Provide the [x, y] coordinate of the cell's center where the given text is located.  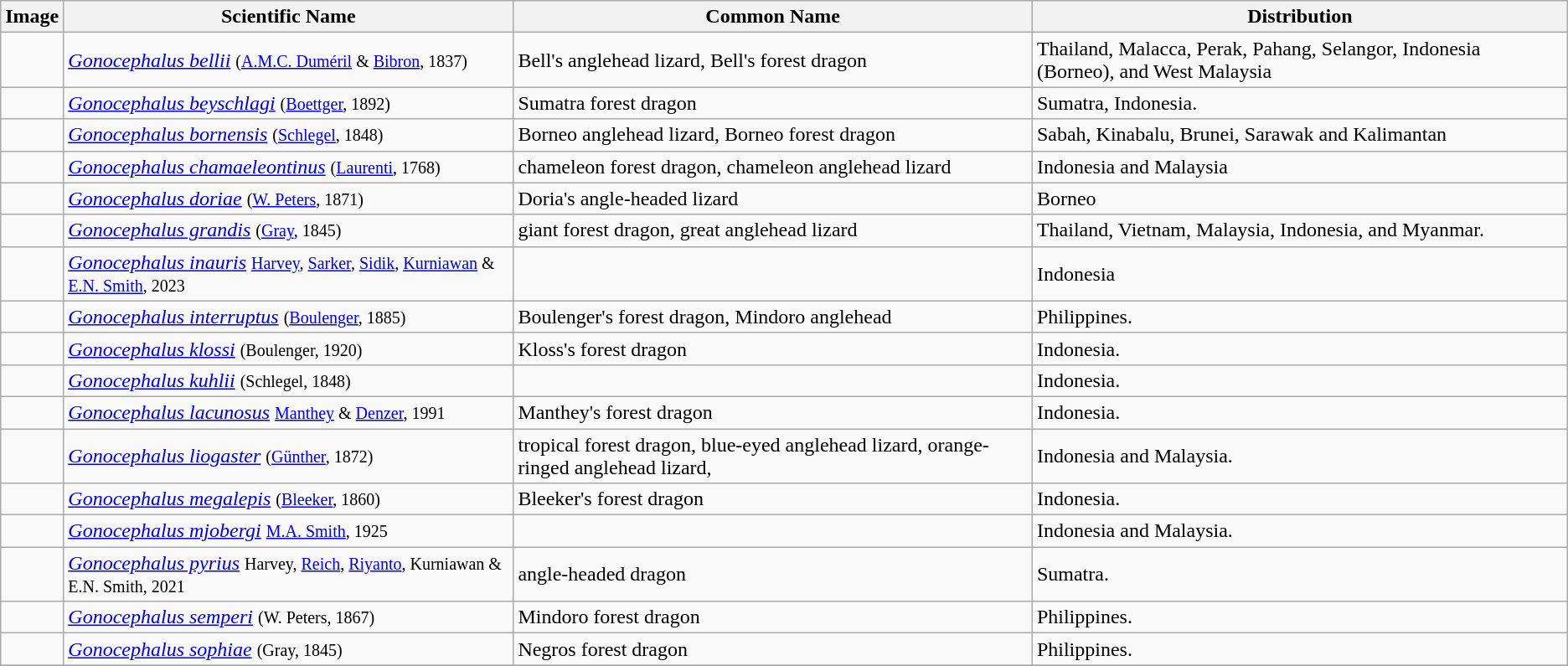
Borneo [1300, 199]
Gonocephalus bellii (A.M.C. Duméril & Bibron, 1837) [288, 60]
Bleeker's forest dragon [773, 499]
Gonocephalus liogaster (Günther, 1872) [288, 456]
Negros forest dragon [773, 649]
Common Name [773, 17]
giant forest dragon, great anglehead lizard [773, 230]
Gonocephalus semperi (W. Peters, 1867) [288, 617]
Thailand, Malacca, Perak, Pahang, Selangor, Indonesia (Borneo), and West Malaysia [1300, 60]
Boulenger's forest dragon, Mindoro anglehead [773, 317]
Gonocephalus pyrius Harvey, Reich, Riyanto, Kurniawan & E.N. Smith, 2021 [288, 575]
Gonocephalus lacunosus Manthey & Denzer, 1991 [288, 412]
Bell's anglehead lizard, Bell's forest dragon [773, 60]
Image [32, 17]
Indonesia [1300, 273]
Sumatra. [1300, 575]
tropical forest dragon, blue-eyed anglehead lizard, orange-ringed anglehead lizard, [773, 456]
Gonocephalus grandis (Gray, 1845) [288, 230]
Borneo anglehead lizard, Borneo forest dragon [773, 135]
chameleon forest dragon, chameleon anglehead lizard [773, 167]
Kloss's forest dragon [773, 348]
Sumatra forest dragon [773, 103]
Gonocephalus sophiae (Gray, 1845) [288, 649]
Manthey's forest dragon [773, 412]
Gonocephalus interruptus (Boulenger, 1885) [288, 317]
Gonocephalus bornensis (Schlegel, 1848) [288, 135]
Sabah, Kinabalu, Brunei, Sarawak and Kalimantan [1300, 135]
Gonocephalus chamaeleontinus (Laurenti, 1768) [288, 167]
Doria's angle-headed lizard [773, 199]
Gonocephalus klossi (Boulenger, 1920) [288, 348]
Distribution [1300, 17]
angle-headed dragon [773, 575]
Gonocephalus kuhlii (Schlegel, 1848) [288, 380]
Gonocephalus megalepis (Bleeker, 1860) [288, 499]
Sumatra, Indonesia. [1300, 103]
Mindoro forest dragon [773, 617]
Indonesia and Malaysia [1300, 167]
Thailand, Vietnam, Malaysia, Indonesia, and Myanmar. [1300, 230]
Gonocephalus doriae (W. Peters, 1871) [288, 199]
Gonocephalus inauris Harvey, Sarker, Sidik, Kurniawan & E.N. Smith, 2023 [288, 273]
Scientific Name [288, 17]
Gonocephalus mjobergi M.A. Smith, 1925 [288, 531]
Gonocephalus beyschlagi (Boettger, 1892) [288, 103]
